Pinpoint the cell where the given text exists, returning its (X, Y) midpoint coordinate. 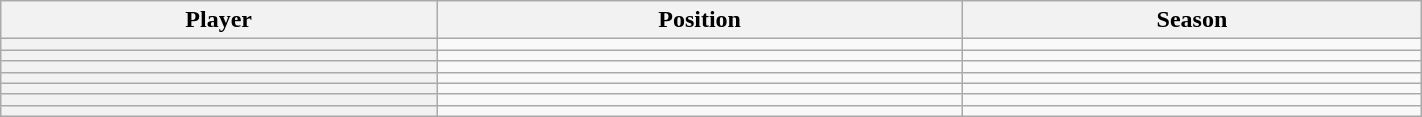
Position (700, 20)
Season (1192, 20)
Player (219, 20)
